Detect which cell encompasses the target text, then output its (x, y) center coordinate. 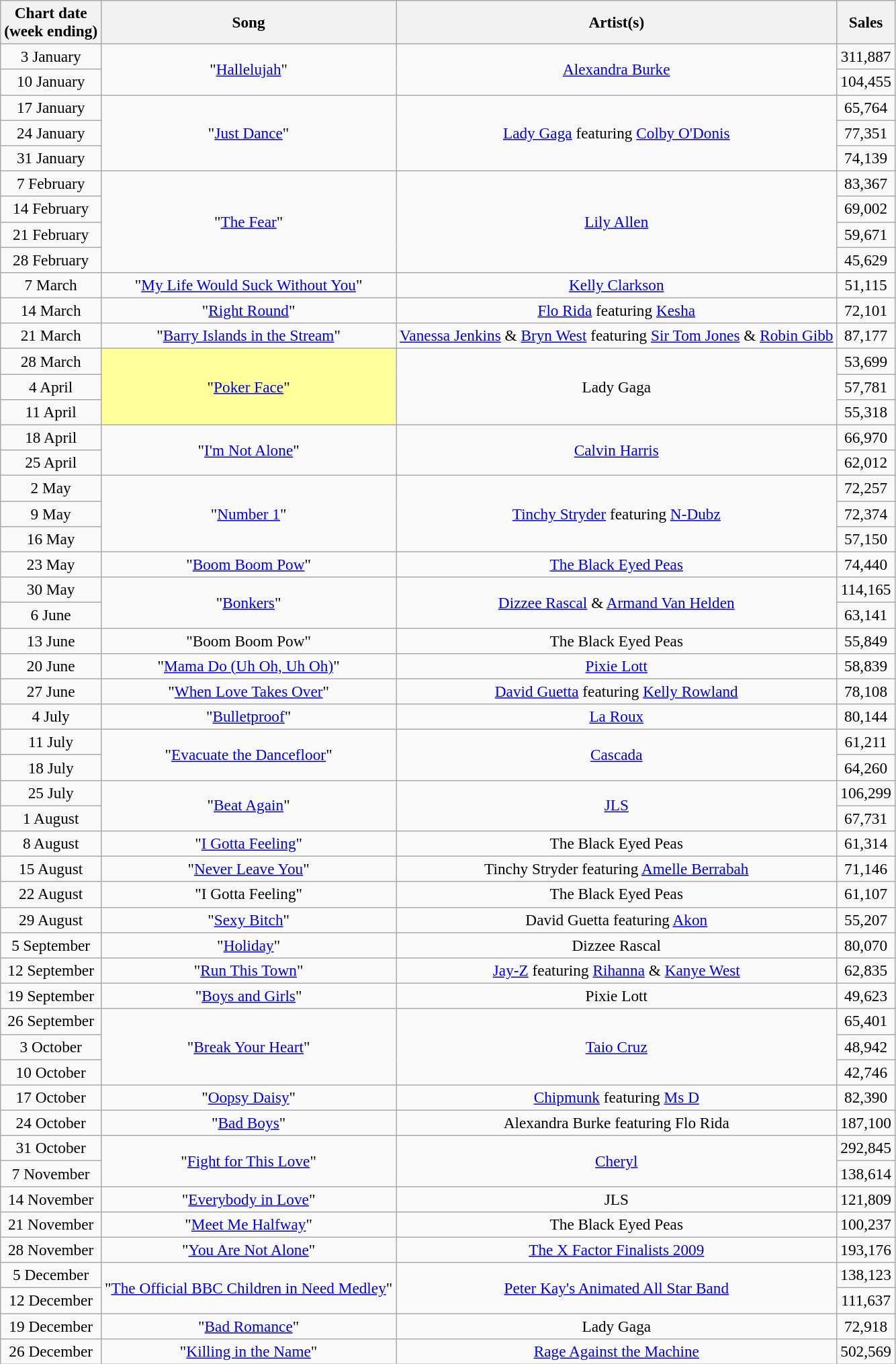
61,107 (866, 894)
27 June (51, 691)
"Mama Do (Uh Oh, Uh Oh)" (249, 666)
7 March (51, 285)
59,671 (866, 235)
12 September (51, 970)
Taio Cruz (617, 1047)
21 February (51, 235)
311,887 (866, 56)
72,101 (866, 310)
5 September (51, 945)
"Bulletproof" (249, 716)
55,207 (866, 920)
502,569 (866, 1351)
17 October (51, 1097)
26 December (51, 1351)
63,141 (866, 615)
55,318 (866, 412)
20 June (51, 666)
Chipmunk featuring Ms D (617, 1097)
Tinchy Stryder featuring N-Dubz (617, 513)
"Beat Again" (249, 806)
13 June (51, 640)
7 February (51, 183)
"Bad Romance" (249, 1326)
61,211 (866, 742)
114,165 (866, 589)
31 October (51, 1148)
74,440 (866, 564)
"Boys and Girls" (249, 996)
"Barry Islands in the Stream" (249, 336)
66,970 (866, 437)
Kelly Clarkson (617, 285)
292,845 (866, 1148)
51,115 (866, 285)
"Bad Boys" (249, 1123)
19 September (51, 996)
71,146 (866, 869)
187,100 (866, 1123)
28 November (51, 1250)
61,314 (866, 843)
30 May (51, 589)
Cascada (617, 755)
2 May (51, 488)
10 January (51, 82)
106,299 (866, 793)
Artist(s) (617, 22)
62,835 (866, 970)
72,374 (866, 513)
Alexandra Burke (617, 69)
Jay-Z featuring Rihanna & Kanye West (617, 970)
65,401 (866, 1021)
21 March (51, 336)
10 October (51, 1072)
"The Fear" (249, 222)
138,614 (866, 1173)
1 August (51, 818)
Sales (866, 22)
193,176 (866, 1250)
48,942 (866, 1047)
4 July (51, 716)
26 September (51, 1021)
82,390 (866, 1097)
11 April (51, 412)
"Right Round" (249, 310)
Lily Allen (617, 222)
Tinchy Stryder featuring Amelle Berrabah (617, 869)
80,070 (866, 945)
5 December (51, 1275)
"Hallelujah" (249, 69)
Alexandra Burke featuring Flo Rida (617, 1123)
31 January (51, 158)
12 December (51, 1300)
"Fight for This Love" (249, 1161)
77,351 (866, 132)
14 March (51, 310)
78,108 (866, 691)
"Never Leave You" (249, 869)
Song (249, 22)
22 August (51, 894)
"Holiday" (249, 945)
55,849 (866, 640)
Flo Rida featuring Kesha (617, 310)
80,144 (866, 716)
57,781 (866, 386)
29 August (51, 920)
100,237 (866, 1224)
"Everybody in Love" (249, 1199)
65,764 (866, 108)
28 February (51, 259)
16 May (51, 539)
"Evacuate the Dancefloor" (249, 755)
11 July (51, 742)
24 October (51, 1123)
La Roux (617, 716)
14 February (51, 209)
Peter Kay's Animated All Star Band (617, 1288)
53,699 (866, 361)
18 April (51, 437)
83,367 (866, 183)
14 November (51, 1199)
David Guetta featuring Akon (617, 920)
"You Are Not Alone" (249, 1250)
49,623 (866, 996)
45,629 (866, 259)
9 May (51, 513)
"The Official BBC Children in Need Medley" (249, 1288)
42,746 (866, 1072)
"My Life Would Suck Without You" (249, 285)
74,139 (866, 158)
"Number 1" (249, 513)
"Bonkers" (249, 602)
57,150 (866, 539)
67,731 (866, 818)
6 June (51, 615)
28 March (51, 361)
Dizzee Rascal & Armand Van Helden (617, 602)
"Sexy Bitch" (249, 920)
7 November (51, 1173)
3 October (51, 1047)
David Guetta featuring Kelly Rowland (617, 691)
64,260 (866, 767)
Calvin Harris (617, 450)
"When Love Takes Over" (249, 691)
15 August (51, 869)
"Oopsy Daisy" (249, 1097)
Rage Against the Machine (617, 1351)
72,257 (866, 488)
"I'm Not Alone" (249, 450)
104,455 (866, 82)
138,123 (866, 1275)
The X Factor Finalists 2009 (617, 1250)
21 November (51, 1224)
25 April (51, 463)
Vanessa Jenkins & Bryn West featuring Sir Tom Jones & Robin Gibb (617, 336)
Dizzee Rascal (617, 945)
8 August (51, 843)
23 May (51, 564)
121,809 (866, 1199)
62,012 (866, 463)
"Killing in the Name" (249, 1351)
Lady Gaga featuring Colby O'Donis (617, 133)
25 July (51, 793)
18 July (51, 767)
"Run This Town" (249, 970)
58,839 (866, 666)
"Just Dance" (249, 133)
17 January (51, 108)
"Poker Face" (249, 386)
"Break Your Heart" (249, 1047)
72,918 (866, 1326)
19 December (51, 1326)
3 January (51, 56)
87,177 (866, 336)
24 January (51, 132)
"Meet Me Halfway" (249, 1224)
111,637 (866, 1300)
Chart date(week ending) (51, 22)
4 April (51, 386)
Cheryl (617, 1161)
69,002 (866, 209)
